Search for the cell housing the specified text and yield its [X, Y] center coordinate. 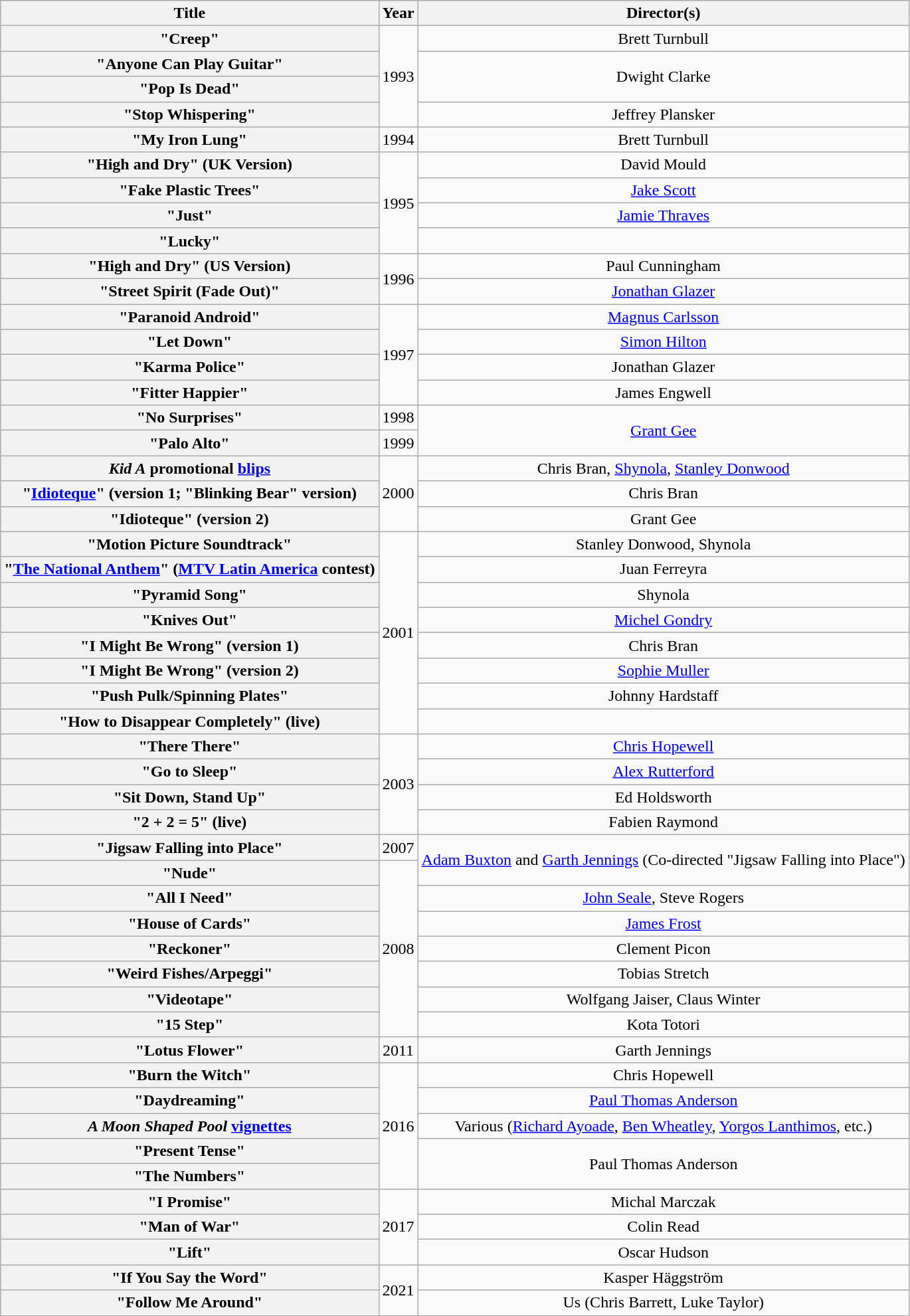
Title [190, 13]
"Street Spirit (Fade Out)" [190, 291]
"Motion Picture Soundtrack" [190, 544]
"Lotus Flower" [190, 1050]
"High and Dry" (UK Version) [190, 165]
"Palo Alto" [190, 443]
"Videotape" [190, 999]
Wolfgang Jaiser, Claus Winter [663, 999]
Clement Picon [663, 949]
"Nude" [190, 873]
2007 [399, 848]
Colin Read [663, 1227]
"The National Anthem" (MTV Latin America contest) [190, 569]
"Pop Is Dead" [190, 89]
"Man of War" [190, 1227]
Michel Gondry [663, 620]
"If You Say the Word" [190, 1277]
Shynola [663, 595]
"I Might Be Wrong" (version 2) [190, 670]
"I Promise" [190, 1202]
John Seale, Steve Rogers [663, 898]
Various (Richard Ayoade, Ben Wheatley, Yorgos Lanthimos, etc.) [663, 1126]
1995 [399, 203]
"Anyone Can Play Guitar" [190, 64]
David Mould [663, 165]
"15 Step" [190, 1024]
"Lucky" [190, 240]
2011 [399, 1050]
Juan Ferreyra [663, 569]
Ed Holdsworth [663, 797]
"Present Tense" [190, 1151]
Us (Chris Barrett, Luke Taylor) [663, 1303]
"Just" [190, 215]
"Idioteque" (version 2) [190, 519]
Alex Rutterford [663, 772]
1994 [399, 140]
Simon Hilton [663, 342]
2000 [399, 494]
2008 [399, 949]
James Frost [663, 923]
Johnny Hardstaff [663, 696]
"Idioteque" (version 1; "Blinking Bear" version) [190, 494]
"Fake Plastic Trees" [190, 190]
"Push Pulk/Spinning Plates" [190, 696]
"Sit Down, Stand Up" [190, 797]
2017 [399, 1227]
Michal Marczak [663, 1202]
Tobias Stretch [663, 974]
Chris Bran, Shynola, Stanley Donwood [663, 468]
Kota Totori [663, 1024]
Kasper Häggström [663, 1277]
Adam Buxton and Garth Jennings (Co-directed "Jigsaw Falling into Place") [663, 860]
Director(s) [663, 13]
Kid A promotional blips [190, 468]
1999 [399, 443]
"Lift" [190, 1252]
"My Iron Lung" [190, 140]
"There There" [190, 747]
1996 [399, 278]
Year [399, 13]
"The Numbers" [190, 1176]
"Paranoid Android" [190, 317]
Jake Scott [663, 190]
2016 [399, 1125]
A Moon Shaped Pool vignettes [190, 1126]
Magnus Carlsson [663, 317]
Jeffrey Plansker [663, 114]
"All I Need" [190, 898]
"Burn the Witch" [190, 1075]
"2 + 2 = 5" (live) [190, 822]
"Daydreaming" [190, 1100]
Stanley Donwood, Shynola [663, 544]
"Karma Police" [190, 367]
1997 [399, 355]
1993 [399, 76]
"Jigsaw Falling into Place" [190, 848]
"Knives Out" [190, 620]
Oscar Hudson [663, 1252]
"No Surprises" [190, 418]
"House of Cards" [190, 923]
2001 [399, 632]
"Follow Me Around" [190, 1303]
Sophie Muller [663, 670]
Jamie Thraves [663, 215]
1998 [399, 418]
"Let Down" [190, 342]
"Stop Whispering" [190, 114]
Garth Jennings [663, 1050]
Dwight Clarke [663, 76]
"I Might Be Wrong" (version 1) [190, 645]
"Go to Sleep" [190, 772]
Fabien Raymond [663, 822]
"Pyramid Song" [190, 595]
James Engwell [663, 393]
"Creep" [190, 39]
"Weird Fishes/Arpeggi" [190, 974]
2021 [399, 1290]
"High and Dry" (US Version) [190, 266]
Paul Cunningham [663, 266]
"How to Disappear Completely" (live) [190, 721]
2003 [399, 785]
"Reckoner" [190, 949]
"Fitter Happier" [190, 393]
